Identify which cell holds the provided text, then report its [X, Y] central coordinate. 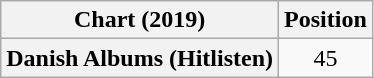
Position [326, 20]
Chart (2019) [140, 20]
Danish Albums (Hitlisten) [140, 58]
45 [326, 58]
